Detect which cell encompasses the target text, then output its [X, Y] center coordinate. 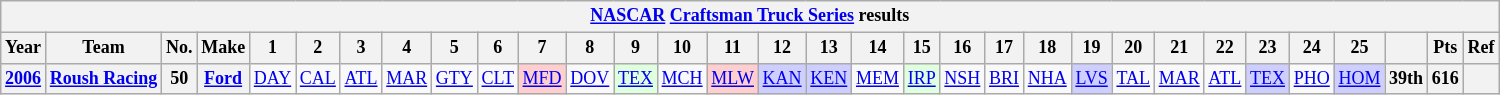
PHO [1312, 78]
NHA [1047, 78]
KAN [782, 78]
NSH [962, 78]
6 [498, 48]
KEN [829, 78]
24 [1312, 48]
3 [361, 48]
19 [1092, 48]
9 [636, 48]
14 [878, 48]
20 [1133, 48]
18 [1047, 48]
MFD [542, 78]
DOV [590, 78]
10 [682, 48]
21 [1179, 48]
GTY [455, 78]
16 [962, 48]
17 [1004, 48]
Make [224, 48]
BRI [1004, 78]
4 [407, 48]
2 [318, 48]
23 [1268, 48]
IRP [922, 78]
TAL [1133, 78]
7 [542, 48]
15 [922, 48]
2006 [24, 78]
MCH [682, 78]
8 [590, 48]
Team [103, 48]
11 [732, 48]
5 [455, 48]
Pts [1445, 48]
CLT [498, 78]
CAL [318, 78]
25 [1360, 48]
LVS [1092, 78]
Year [24, 48]
1 [272, 48]
12 [782, 48]
NASCAR Craftsman Truck Series results [750, 16]
39th [1406, 78]
22 [1225, 48]
Roush Racing [103, 78]
HOM [1360, 78]
50 [180, 78]
MEM [878, 78]
DAY [272, 78]
MLW [732, 78]
Ford [224, 78]
Ref [1481, 48]
No. [180, 48]
13 [829, 48]
616 [1445, 78]
